Pinpoint the cell where the given text exists, returning its (X, Y) midpoint coordinate. 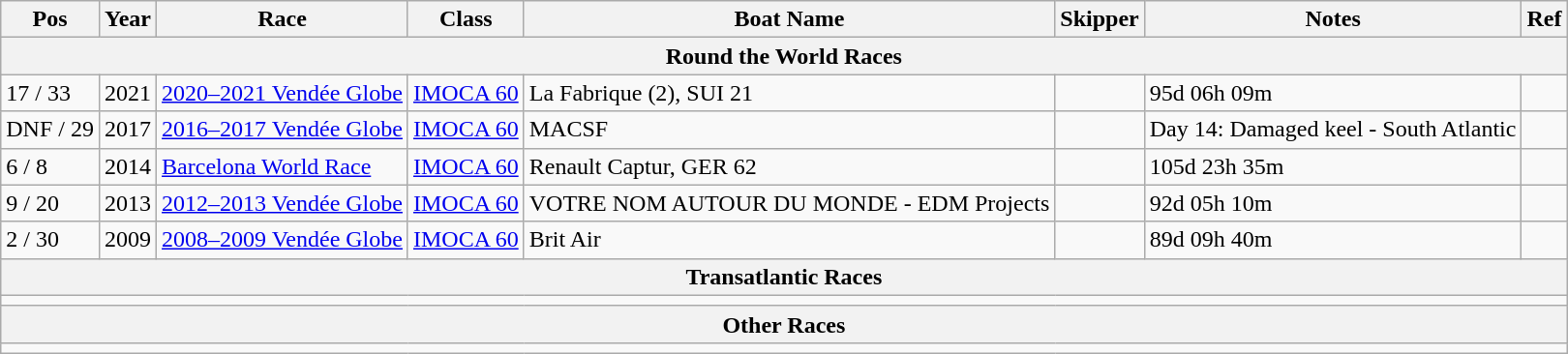
92d 05h 10m (1333, 203)
89d 09h 40m (1333, 240)
Brit Air (790, 240)
Day 14: Damaged keel - South Atlantic (1333, 130)
Other Races (784, 324)
17 / 33 (50, 93)
2017 (128, 130)
Year (128, 19)
VOTRE NOM AUTOUR DU MONDE - EDM Projects (790, 203)
95d 06h 09m (1333, 93)
Transatlantic Races (784, 277)
2008–2009 Vendée Globe (283, 240)
La Fabrique (2), SUI 21 (790, 93)
Boat Name (790, 19)
DNF / 29 (50, 130)
2013 (128, 203)
Notes (1333, 19)
2016–2017 Vendée Globe (283, 130)
2009 (128, 240)
Class (466, 19)
Barcelona World Race (283, 166)
2021 (128, 93)
2 / 30 (50, 240)
105d 23h 35m (1333, 166)
6 / 8 (50, 166)
Round the World Races (784, 56)
Skipper (1100, 19)
Race (283, 19)
Pos (50, 19)
2014 (128, 166)
2012–2013 Vendée Globe (283, 203)
2020–2021 Vendée Globe (283, 93)
Ref (1545, 19)
MACSF (790, 130)
Renault Captur, GER 62 (790, 166)
9 / 20 (50, 203)
